Capture the cell that displays the provided text and extract its (x, y) central coordinate. 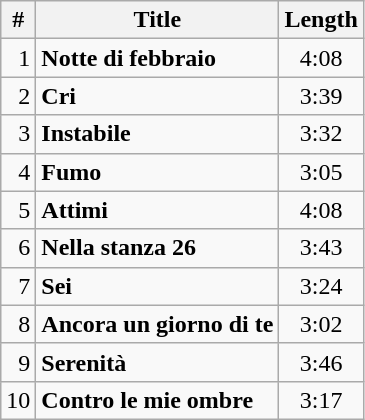
3:43 (321, 248)
Instabile (158, 134)
3:39 (321, 96)
2 (18, 96)
3:24 (321, 286)
3:46 (321, 362)
10 (18, 400)
Sei (158, 286)
6 (18, 248)
Notte di febbraio (158, 58)
3:17 (321, 400)
Ancora un giorno di te (158, 324)
Attimi (158, 210)
7 (18, 286)
Fumo (158, 172)
Contro le mie ombre (158, 400)
3:32 (321, 134)
Title (158, 20)
9 (18, 362)
4 (18, 172)
3:05 (321, 172)
# (18, 20)
Nella stanza 26 (158, 248)
Length (321, 20)
3 (18, 134)
Cri (158, 96)
1 (18, 58)
8 (18, 324)
Serenità (158, 362)
5 (18, 210)
3:02 (321, 324)
